Return the [X, Y] coordinate for the center point of the cell that contains the specified text.  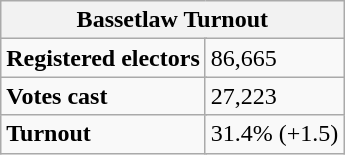
Votes cast [104, 96]
31.4% (+1.5) [274, 134]
Turnout [104, 134]
27,223 [274, 96]
86,665 [274, 58]
Bassetlaw Turnout [172, 20]
Registered electors [104, 58]
